Return (X, Y) of the center of cell containing provided text 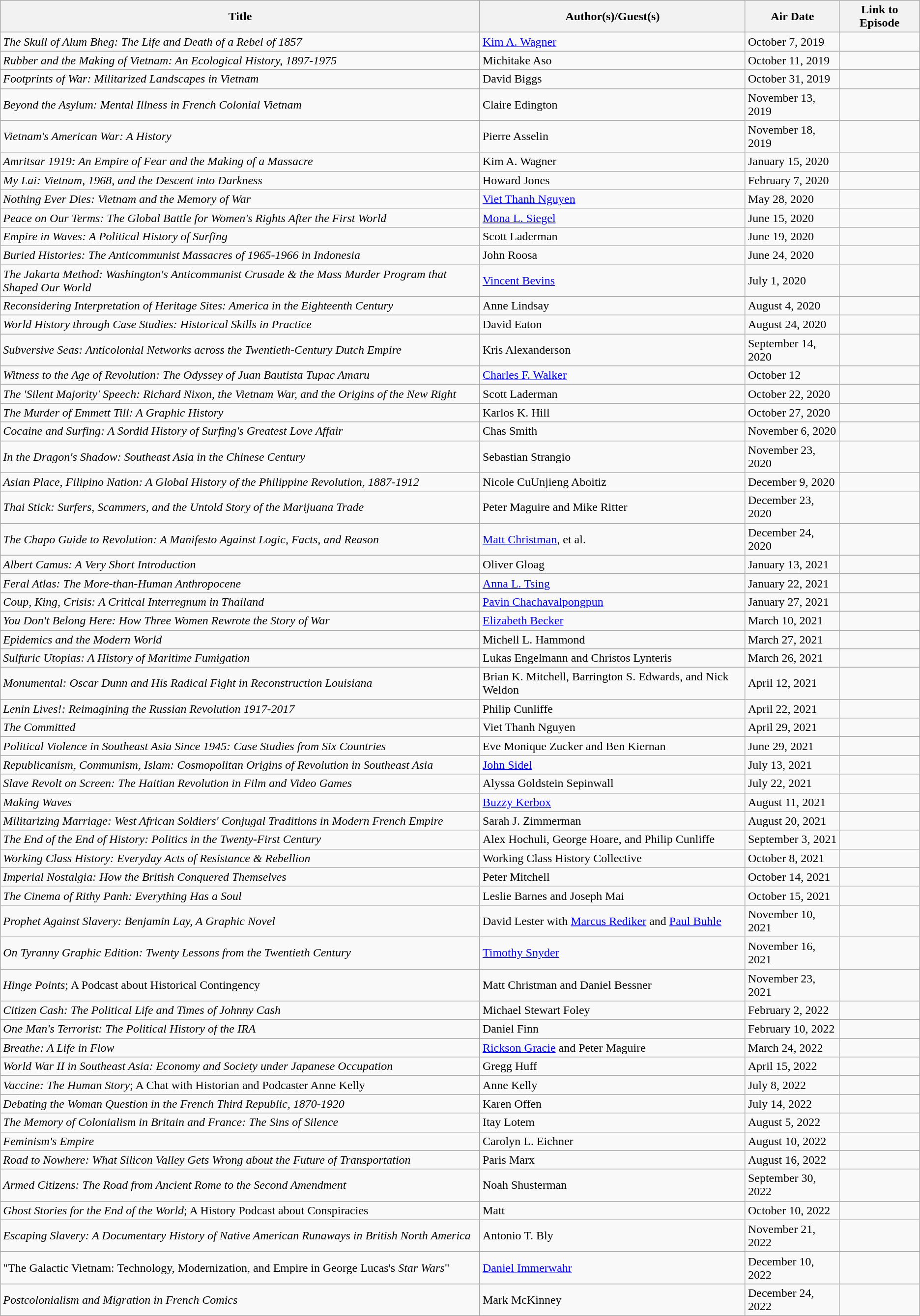
David Lester with Marcus Rediker and Paul Buhle (612, 921)
Pierre Asselin (612, 137)
Michael Stewart Foley (612, 1010)
October 7, 2019 (792, 42)
Michell L. Hammond (612, 639)
August 11, 2021 (792, 802)
Road to Nowhere: What Silicon Valley Gets Wrong about the Future of Transportation (240, 1160)
Amritsar 1919: An Empire of Fear and the Making of a Massacre (240, 162)
January 13, 2021 (792, 564)
Monumental: Oscar Dunn and His Radical Fight in Reconstruction Louisiana (240, 684)
Lukas Engelmann and Christos Lynteris (612, 658)
Republicanism, Communism, Islam: Cosmopolitan Origins of Revolution in Southeast Asia (240, 765)
Escaping Slavery: A Documentary History of Native American Runaways in British North America (240, 1236)
The Jakarta Method: Washington's Anticommunist Crusade & the Mass Murder Program that Shaped Our World (240, 280)
The Chapo Guide to Revolution: A Manifesto Against Logic, Facts, and Reason (240, 539)
October 14, 2021 (792, 877)
World History through Case Studies: Historical Skills in Practice (240, 325)
Itay Lotem (612, 1122)
June 15, 2020 (792, 218)
Oliver Gloag (612, 564)
Peter Mitchell (612, 877)
Timothy Snyder (612, 953)
November 6, 2020 (792, 431)
The Skull of Alum Bheg: The Life and Death of a Rebel of 1857 (240, 42)
Gregg Huff (612, 1066)
March 27, 2021 (792, 639)
Making Waves (240, 802)
Matt Christman, et al. (612, 539)
November 13, 2019 (792, 104)
The Murder of Emmett Till: A Graphic History (240, 413)
Claire Edington (612, 104)
August 20, 2021 (792, 821)
January 22, 2021 (792, 583)
Hinge Points; A Podcast about Historical Contingency (240, 984)
Anna L. Tsing (612, 583)
"The Galactic Vietnam: Technology, Modernization, and Empire in George Lucas's Star Wars" (240, 1267)
Mark McKinney (612, 1300)
Brian K. Mitchell, Barrington S. Edwards, and Nick Weldon (612, 684)
Vaccine: The Human Story; A Chat with Historian and Podcaster Anne Kelly (240, 1085)
Leslie Barnes and Joseph Mai (612, 896)
Breathe: A Life in Flow (240, 1048)
December 24, 2022 (792, 1300)
Daniel Finn (612, 1029)
Peace on Our Terms: The Global Battle for Women's Rights After the First World (240, 218)
November 21, 2022 (792, 1236)
September 30, 2022 (792, 1185)
Anne Kelly (612, 1085)
November 16, 2021 (792, 953)
December 10, 2022 (792, 1267)
Albert Camus: A Very Short Introduction (240, 564)
Prophet Against Slavery: Benjamin Lay, A Graphic Novel (240, 921)
Peter Maguire and Mike Ritter (612, 507)
August 4, 2020 (792, 306)
Noah Shusterman (612, 1185)
March 26, 2021 (792, 658)
Philip Cunliffe (612, 709)
October 15, 2021 (792, 896)
Armed Citizens: The Road from Ancient Rome to the Second Amendment (240, 1185)
March 24, 2022 (792, 1048)
John Roosa (612, 255)
Karen Offen (612, 1104)
Rubber and the Making of Vietnam: An Ecological History, 1897-1975 (240, 60)
David Eaton (612, 325)
Buzzy Kerbox (612, 802)
April 15, 2022 (792, 1066)
Debating the Woman Question in the French Third Republic, 1870-1920 (240, 1104)
July 22, 2021 (792, 784)
Sebastian Strangio (612, 457)
February 10, 2022 (792, 1029)
December 9, 2020 (792, 482)
Vietnam's American War: A History (240, 137)
Militarizing Marriage: West African Soldiers' Conjugal Traditions in Modern French Empire (240, 821)
One Man's Terrorist: The Political History of the IRA (240, 1029)
Antonio T. Bly (612, 1236)
Cocaine and Surfing: A Sordid History of Surfing's Greatest Love Affair (240, 431)
November 23, 2020 (792, 457)
Daniel Immerwahr (612, 1267)
February 2, 2022 (792, 1010)
On Tyranny Graphic Edition: Twenty Lessons from the Twentieth Century (240, 953)
April 22, 2021 (792, 709)
Howard Jones (612, 180)
You Don't Belong Here: How Three Women Rewrote the Story of War (240, 620)
Beyond the Asylum: Mental Illness in French Colonial Vietnam (240, 104)
Paris Marx (612, 1160)
October 12 (792, 375)
October 27, 2020 (792, 413)
Feral Atlas: The More-than-Human Anthropocene (240, 583)
Eve Monique Zucker and Ben Kiernan (612, 746)
Matt Christman and Daniel Bessner (612, 984)
In the Dragon's Shadow: Southeast Asia in the Chinese Century (240, 457)
December 23, 2020 (792, 507)
October 22, 2020 (792, 394)
Feminism's Empire (240, 1141)
Nicole CuUnjieng Aboitiz (612, 482)
Karlos K. Hill (612, 413)
October 11, 2019 (792, 60)
July 8, 2022 (792, 1085)
Alex Hochuli, George Hoare, and Philip Cunliffe (612, 840)
Reconsidering Interpretation of Heritage Sites: America in the Eighteenth Century (240, 306)
Subversive Seas: Anticolonial Networks across the Twentieth-Century Dutch Empire (240, 350)
World War II in Southeast Asia: Economy and Society under Japanese Occupation (240, 1066)
Ghost Stories for the End of the World; A History Podcast about Conspiracies (240, 1210)
The Committed (240, 728)
Air Date (792, 17)
June 19, 2020 (792, 236)
Sulfuric Utopias: A History of Maritime Fumigation (240, 658)
October 8, 2021 (792, 858)
August 10, 2022 (792, 1141)
John Sidel (612, 765)
Empire in Waves: A Political History of Surfing (240, 236)
Buried Histories: The Anticommunist Massacres of 1965-1966 in Indonesia (240, 255)
Title (240, 17)
Elizabeth Becker (612, 620)
July 13, 2021 (792, 765)
June 24, 2020 (792, 255)
Mona L. Siegel (612, 218)
Epidemics and the Modern World (240, 639)
August 16, 2022 (792, 1160)
Political Violence in Southeast Asia Since 1945: Case Studies from Six Countries (240, 746)
October 10, 2022 (792, 1210)
Imperial Nostalgia: How the British Conquered Themselves (240, 877)
Alyssa Goldstein Sepinwall (612, 784)
September 3, 2021 (792, 840)
Kris Alexanderson (612, 350)
Pavin Chachavalpongpun (612, 602)
The End of the End of History: Politics in the Twenty-First Century (240, 840)
July 14, 2022 (792, 1104)
February 7, 2020 (792, 180)
Charles F. Walker (612, 375)
The Cinema of Rithy Panh: Everything Has a Soul (240, 896)
May 28, 2020 (792, 199)
Postcolonialism and Migration in French Comics (240, 1300)
Author(s)/Guest(s) (612, 17)
The 'Silent Majority' Speech: Richard Nixon, the Vietnam War, and the Origins of the New Right (240, 394)
Slave Revolt on Screen: The Haitian Revolution in Film and Video Games (240, 784)
November 18, 2019 (792, 137)
Citizen Cash: The Political Life and Times of Johnny Cash (240, 1010)
Link to Episode (880, 17)
Vincent Bevins (612, 280)
July 1, 2020 (792, 280)
August 24, 2020 (792, 325)
My Lai: Vietnam, 1968, and the Descent into Darkness (240, 180)
September 14, 2020 (792, 350)
Anne Lindsay (612, 306)
Working Class History Collective (612, 858)
David Biggs (612, 79)
March 10, 2021 (792, 620)
Lenin Lives!: Reimagining the Russian Revolution 1917-2017 (240, 709)
Coup, King, Crisis: A Critical Interregnum in Thailand (240, 602)
Nothing Ever Dies: Vietnam and the Memory of War (240, 199)
Michitake Aso (612, 60)
August 5, 2022 (792, 1122)
Footprints of War: Militarized Landscapes in Vietnam (240, 79)
The Memory of Colonialism in Britain and France: The Sins of Silence (240, 1122)
November 10, 2021 (792, 921)
Working Class History: Everyday Acts of Resistance & Rebellion (240, 858)
April 29, 2021 (792, 728)
Witness to the Age of Revolution: The Odyssey of Juan Bautista Tupac Amaru (240, 375)
Asian Place, Filipino Nation: A Global History of the Philippine Revolution, 1887-1912 (240, 482)
Chas Smith (612, 431)
December 24, 2020 (792, 539)
Matt (612, 1210)
Carolyn L. Eichner (612, 1141)
October 31, 2019 (792, 79)
January 27, 2021 (792, 602)
November 23, 2021 (792, 984)
April 12, 2021 (792, 684)
Rickson Gracie and Peter Maguire (612, 1048)
June 29, 2021 (792, 746)
Thai Stick: Surfers, Scammers, and the Untold Story of the Marijuana Trade (240, 507)
Sarah J. Zimmerman (612, 821)
January 15, 2020 (792, 162)
